Provide the (X, Y) coordinate of the cell's center where the given text is located.  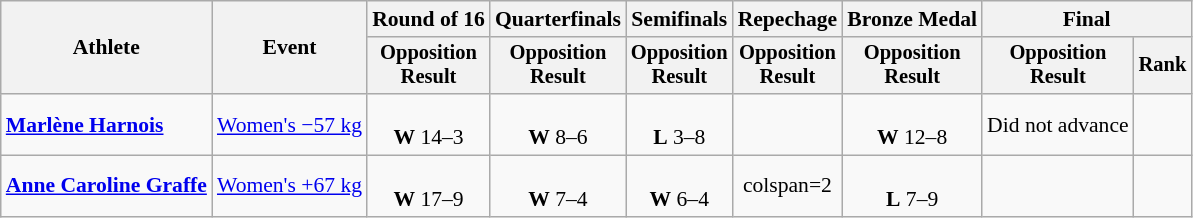
L 3–8 (680, 124)
W 12–8 (912, 124)
Repechage (788, 19)
colspan=2 (788, 186)
Women's +67 kg (290, 186)
Round of 16 (428, 19)
Rank (1163, 66)
W 6–4 (680, 186)
Quarterfinals (558, 19)
Bronze Medal (912, 19)
Marlène Harnois (106, 124)
Semifinals (680, 19)
W 8–6 (558, 124)
W 17–9 (428, 186)
W 14–3 (428, 124)
Athlete (106, 48)
Did not advance (1058, 124)
Anne Caroline Graffe (106, 186)
Women's −57 kg (290, 124)
W 7–4 (558, 186)
Final (1086, 19)
L 7–9 (912, 186)
Event (290, 48)
